Detect which cell encompasses the target text, then output its (X, Y) center coordinate. 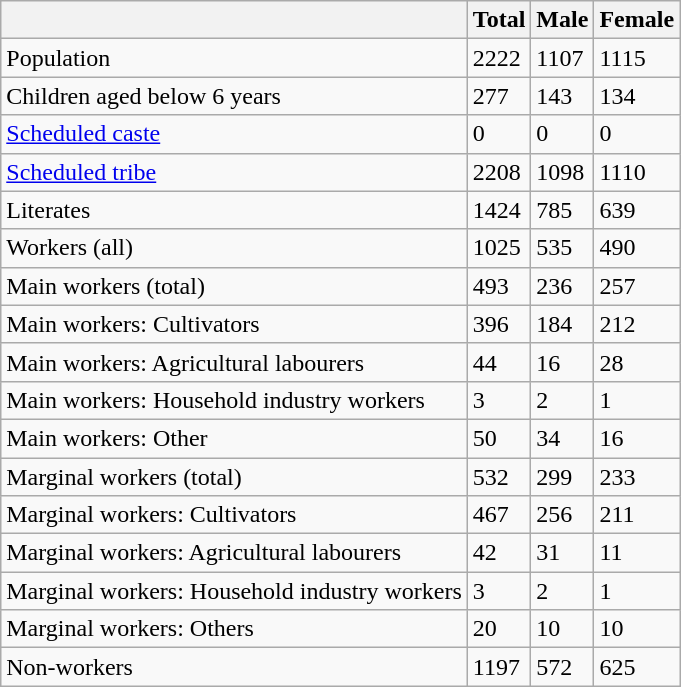
Marginal workers: Agricultural labourers (234, 553)
1025 (499, 248)
Main workers: Other (234, 438)
Population (234, 58)
277 (499, 96)
20 (499, 629)
Marginal workers: Cultivators (234, 515)
1424 (499, 210)
50 (499, 438)
Marginal workers: Household industry workers (234, 591)
Children aged below 6 years (234, 96)
Main workers (total) (234, 286)
1107 (562, 58)
490 (637, 248)
535 (562, 248)
1098 (562, 172)
Main workers: Household industry workers (234, 400)
Main workers: Cultivators (234, 324)
1197 (499, 667)
Workers (all) (234, 248)
Marginal workers: Others (234, 629)
184 (562, 324)
Female (637, 20)
572 (562, 667)
532 (499, 477)
Total (499, 20)
Scheduled tribe (234, 172)
Male (562, 20)
143 (562, 96)
211 (637, 515)
785 (562, 210)
639 (637, 210)
396 (499, 324)
28 (637, 362)
1115 (637, 58)
1110 (637, 172)
Non-workers (234, 667)
42 (499, 553)
Literates (234, 210)
2208 (499, 172)
233 (637, 477)
493 (499, 286)
256 (562, 515)
134 (637, 96)
299 (562, 477)
Marginal workers (total) (234, 477)
467 (499, 515)
Scheduled caste (234, 134)
212 (637, 324)
625 (637, 667)
Main workers: Agricultural labourers (234, 362)
34 (562, 438)
44 (499, 362)
2222 (499, 58)
31 (562, 553)
236 (562, 286)
257 (637, 286)
11 (637, 553)
